Extract the (X, Y) coordinate from the center of the cell holding the provided text.  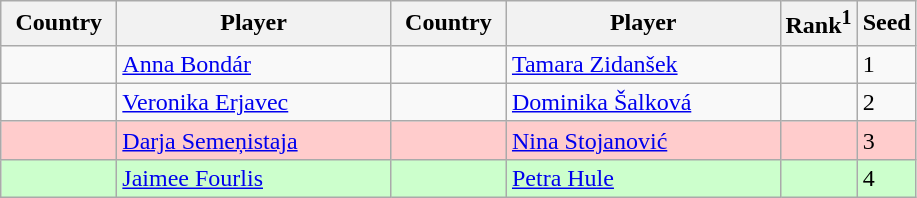
Jaimee Fourlis (254, 178)
Rank1 (818, 24)
Nina Stojanović (643, 140)
Dominika Šalková (643, 102)
Petra Hule (643, 178)
2 (886, 102)
3 (886, 140)
Tamara Zidanšek (643, 64)
Darja Semeņistaja (254, 140)
1 (886, 64)
Seed (886, 24)
4 (886, 178)
Anna Bondár (254, 64)
Veronika Erjavec (254, 102)
